Extract the (X, Y) coordinate from the center of the cell holding the provided text.  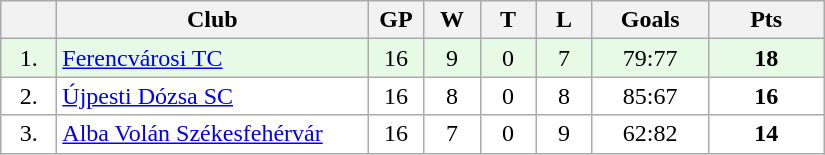
Pts (766, 20)
62:82 (650, 134)
Goals (650, 20)
T (508, 20)
L (564, 20)
14 (766, 134)
18 (766, 58)
79:77 (650, 58)
Alba Volán Székesfehérvár (212, 134)
2. (29, 96)
Club (212, 20)
Ferencvárosi TC (212, 58)
85:67 (650, 96)
W (452, 20)
Újpesti Dózsa SC (212, 96)
1. (29, 58)
3. (29, 134)
GP (396, 20)
